Search for the cell housing the specified text and yield its (X, Y) center coordinate. 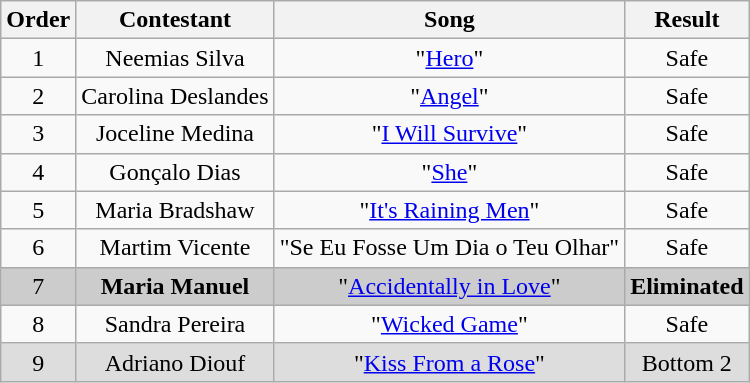
Result (687, 20)
"Hero" (450, 58)
Martim Vicente (175, 248)
Contestant (175, 20)
"I Will Survive" (450, 134)
"Kiss From a Rose" (450, 362)
Bottom 2 (687, 362)
5 (38, 210)
Joceline Medina (175, 134)
1 (38, 58)
7 (38, 286)
Maria Manuel (175, 286)
"Se Eu Fosse Um Dia o Teu Olhar" (450, 248)
6 (38, 248)
Gonçalo Dias (175, 172)
"She" (450, 172)
Song (450, 20)
8 (38, 324)
"Wicked Game" (450, 324)
"Accidentally in Love" (450, 286)
Neemias Silva (175, 58)
Sandra Pereira (175, 324)
"It's Raining Men" (450, 210)
Maria Bradshaw (175, 210)
"Angel" (450, 96)
Order (38, 20)
4 (38, 172)
Carolina Deslandes (175, 96)
Adriano Diouf (175, 362)
3 (38, 134)
Eliminated (687, 286)
9 (38, 362)
2 (38, 96)
